Capture the cell that displays the provided text and extract its [X, Y] central coordinate. 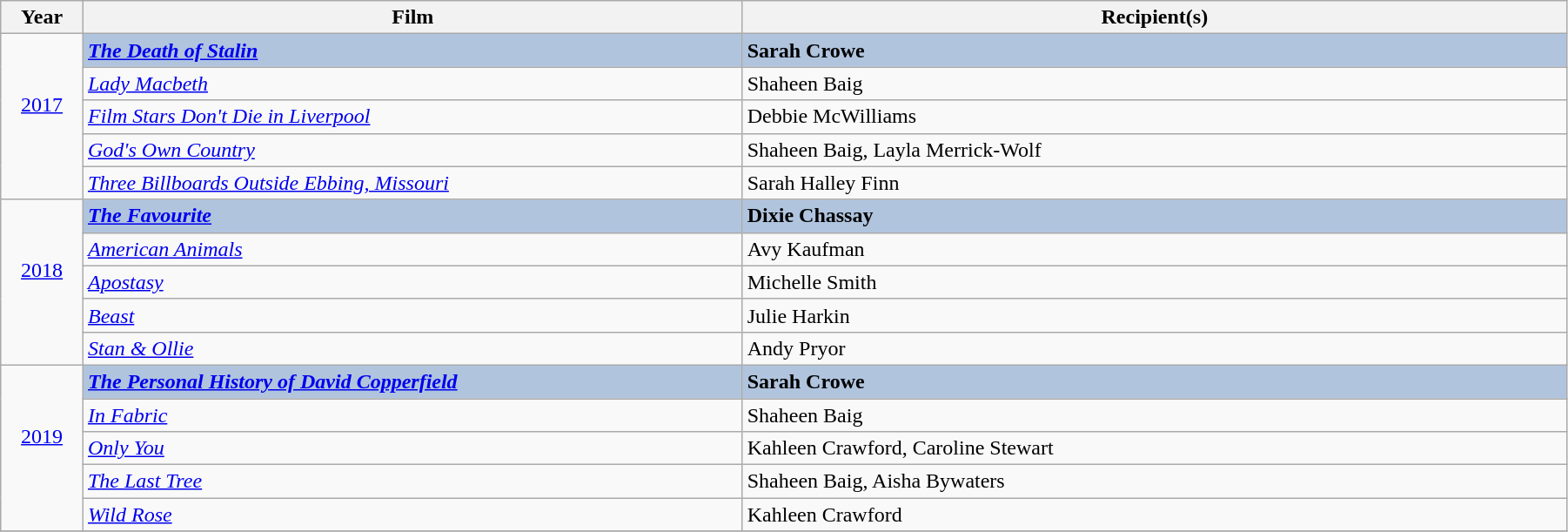
The Favourite [412, 216]
God's Own Country [412, 150]
Kahleen Crawford [1154, 515]
Shaheen Baig, Layla Merrick-Wolf [1154, 150]
Kahleen Crawford, Caroline Stewart [1154, 448]
Film Stars Don't Die in Liverpool [412, 117]
Wild Rose [412, 515]
Sarah Halley Finn [1154, 183]
Andy Pryor [1154, 348]
Film [412, 17]
Shaheen Baig, Aisha Bywaters [1154, 481]
Lady Macbeth [412, 84]
American Animals [412, 249]
Recipient(s) [1154, 17]
Year [42, 17]
Three Billboards Outside Ebbing, Missouri [412, 183]
2017 [42, 117]
Beast [412, 315]
Stan & Ollie [412, 348]
Julie Harkin [1154, 315]
Debbie McWilliams [1154, 117]
The Personal History of David Copperfield [412, 381]
Dixie Chassay [1154, 216]
Only You [412, 448]
Avy Kaufman [1154, 249]
The Death of Stalin [412, 51]
Michelle Smith [1154, 282]
2018 [42, 282]
Apostasy [412, 282]
The Last Tree [412, 481]
2019 [42, 448]
In Fabric [412, 415]
